Detect which cell encompasses the target text, then output its [X, Y] center coordinate. 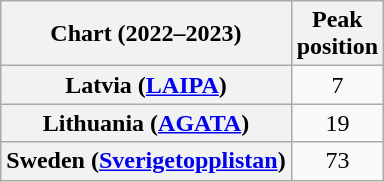
73 [337, 161]
Lithuania (AGATA) [146, 123]
Latvia (LAIPA) [146, 85]
7 [337, 85]
Chart (2022–2023) [146, 34]
Peakposition [337, 34]
19 [337, 123]
Sweden (Sverigetopplistan) [146, 161]
